Scan for the cell matching the given text and deliver its (X, Y) coordinate at center. 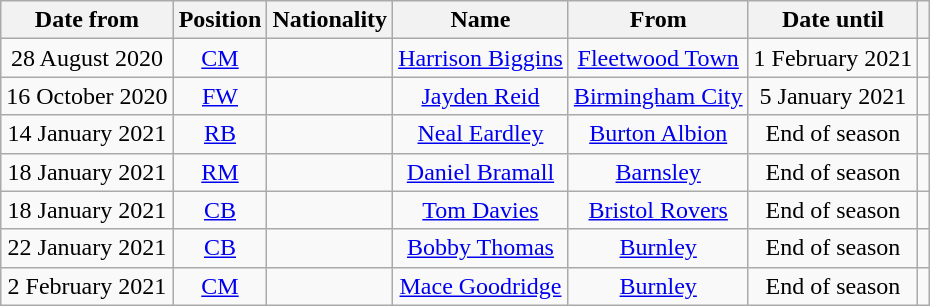
22 January 2021 (87, 248)
FW (220, 96)
Nationality (330, 20)
Barnsley (658, 172)
Position (220, 20)
16 October 2020 (87, 96)
Jayden Reid (481, 96)
14 January 2021 (87, 134)
Daniel Bramall (481, 172)
Name (481, 20)
Bobby Thomas (481, 248)
5 January 2021 (833, 96)
Mace Goodridge (481, 286)
Bristol Rovers (658, 210)
2 February 2021 (87, 286)
28 August 2020 (87, 58)
Burton Albion (658, 134)
From (658, 20)
Date from (87, 20)
Fleetwood Town (658, 58)
Birmingham City (658, 96)
1 February 2021 (833, 58)
Tom Davies (481, 210)
Harrison Biggins (481, 58)
Date until (833, 20)
Neal Eardley (481, 134)
RB (220, 134)
RM (220, 172)
